Determine the (x, y) coordinate at the center of the cell enclosing the given text.  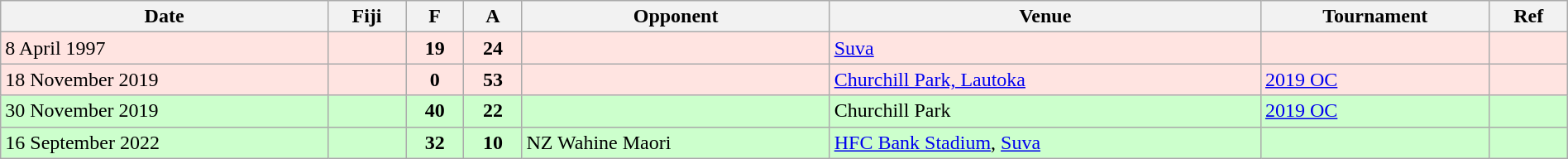
22 (493, 111)
Venue (1045, 17)
0 (435, 79)
Opponent (676, 17)
18 November 2019 (165, 79)
Fiji (366, 17)
Ref (1528, 17)
19 (435, 48)
53 (493, 79)
HFC Bank Stadium, Suva (1045, 142)
NZ Wahine Maori (676, 142)
16 September 2022 (165, 142)
Date (165, 17)
Churchill Park (1045, 111)
Tournament (1374, 17)
40 (435, 111)
Churchill Park, Lautoka (1045, 79)
F (435, 17)
32 (435, 142)
24 (493, 48)
A (493, 17)
30 November 2019 (165, 111)
8 April 1997 (165, 48)
Suva (1045, 48)
10 (493, 142)
